Extract the [X, Y] coordinate from the center of the cell holding the provided text.  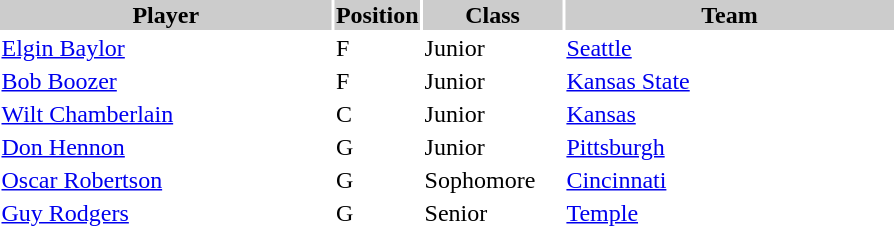
Bob Boozer [166, 81]
Oscar Robertson [166, 180]
Sophomore [492, 180]
Position [377, 15]
Seattle [730, 48]
Elgin Baylor [166, 48]
Kansas [730, 114]
Kansas State [730, 81]
Don Hennon [166, 147]
C [377, 114]
Pittsburgh [730, 147]
Team [730, 15]
Class [492, 15]
Player [166, 15]
Wilt Chamberlain [166, 114]
Cincinnati [730, 180]
